Identify which cell holds the provided text, then report its [X, Y] central coordinate. 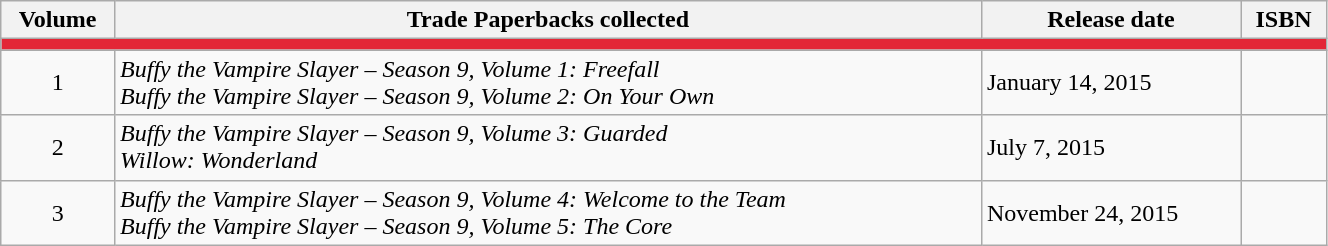
Buffy the Vampire Slayer – Season 9, Volume 3: GuardedWillow: Wonderland [548, 148]
ISBN [1283, 20]
2 [58, 148]
3 [58, 212]
January 14, 2015 [1110, 82]
Volume [58, 20]
November 24, 2015 [1110, 212]
Release date [1110, 20]
Buffy the Vampire Slayer – Season 9, Volume 4: Welcome to the TeamBuffy the Vampire Slayer – Season 9, Volume 5: The Core [548, 212]
Buffy the Vampire Slayer – Season 9, Volume 1: FreefallBuffy the Vampire Slayer – Season 9, Volume 2: On Your Own [548, 82]
Trade Paperbacks collected [548, 20]
1 [58, 82]
July 7, 2015 [1110, 148]
